Output the [x, y] coordinate of the center of the cell containing the given text.  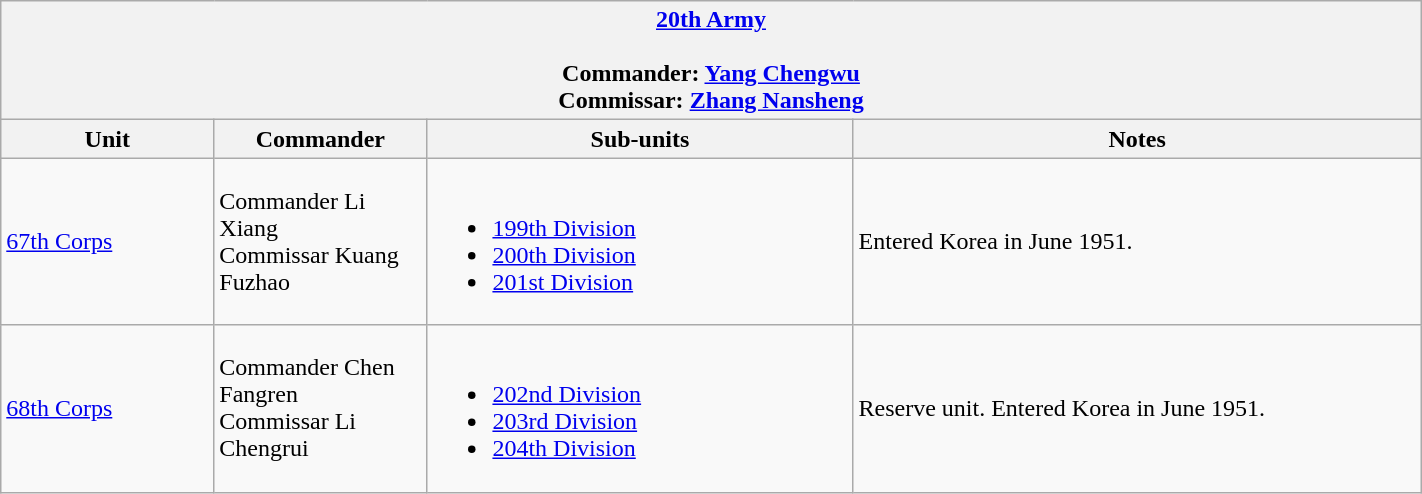
Commander [320, 139]
Commander Li XiangCommissar Kuang Fuzhao [320, 242]
67th Corps [108, 242]
Reserve unit. Entered Korea in June 1951. [1137, 408]
Entered Korea in June 1951. [1137, 242]
Sub-units [640, 139]
Commander Chen FangrenCommissar Li Chengrui [320, 408]
202nd Division203rd Division204th Division [640, 408]
68th Corps [108, 408]
Unit [108, 139]
199th Division200th Division201st Division [640, 242]
Notes [1137, 139]
20th ArmyCommander: Yang Chengwu Commissar: Zhang Nansheng [711, 60]
